Determine the (X, Y) coordinate at the center of the cell enclosing the given text.  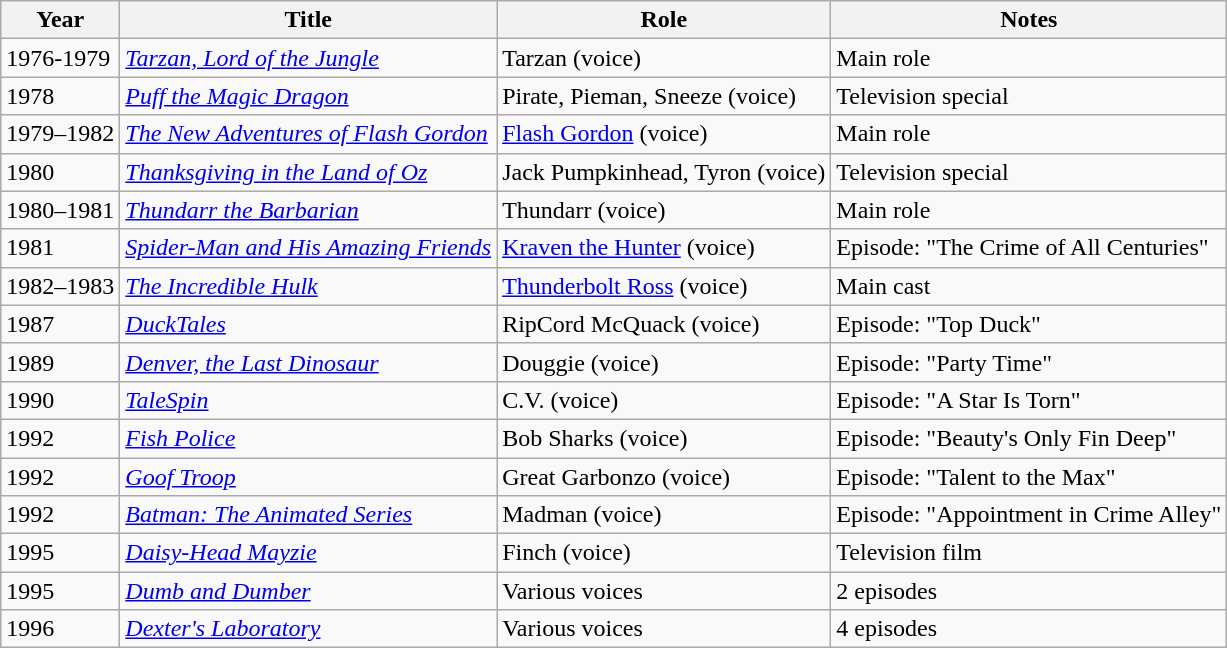
Thunderbolt Ross (voice) (664, 286)
Spider-Man and His Amazing Friends (308, 248)
Episode: "Talent to the Max" (1029, 477)
1996 (60, 629)
2 episodes (1029, 591)
Thundarr the Barbarian (308, 210)
RipCord McQuack (voice) (664, 324)
Pirate, Pieman, Sneeze (voice) (664, 96)
Episode: "Top Duck" (1029, 324)
Notes (1029, 20)
Title (308, 20)
DuckTales (308, 324)
Television film (1029, 553)
Batman: The Animated Series (308, 515)
1982–1983 (60, 286)
Great Garbonzo (voice) (664, 477)
Finch (voice) (664, 553)
1979–1982 (60, 134)
1987 (60, 324)
Episode: "Party Time" (1029, 362)
1981 (60, 248)
Episode: "The Crime of All Centuries" (1029, 248)
4 episodes (1029, 629)
Year (60, 20)
Tarzan (voice) (664, 58)
1990 (60, 400)
Dumb and Dumber (308, 591)
Puff the Magic Dragon (308, 96)
Fish Police (308, 438)
1976-1979 (60, 58)
1980 (60, 172)
TaleSpin (308, 400)
Douggie (voice) (664, 362)
Flash Gordon (voice) (664, 134)
Episode: "Beauty's Only Fin Deep" (1029, 438)
The Incredible Hulk (308, 286)
Episode: "Appointment in Crime Alley" (1029, 515)
1978 (60, 96)
Dexter's Laboratory (308, 629)
The New Adventures of Flash Gordon (308, 134)
1980–1981 (60, 210)
1989 (60, 362)
Tarzan, Lord of the Jungle (308, 58)
Kraven the Hunter (voice) (664, 248)
Main cast (1029, 286)
Madman (voice) (664, 515)
C.V. (voice) (664, 400)
Thanksgiving in the Land of Oz (308, 172)
Thundarr (voice) (664, 210)
Denver, the Last Dinosaur (308, 362)
Role (664, 20)
Bob Sharks (voice) (664, 438)
Goof Troop (308, 477)
Episode: "A Star Is Torn" (1029, 400)
Daisy-Head Mayzie (308, 553)
Jack Pumpkinhead, Tyron (voice) (664, 172)
